Provide the [x, y] coordinate of the cell's center where the given text is located.  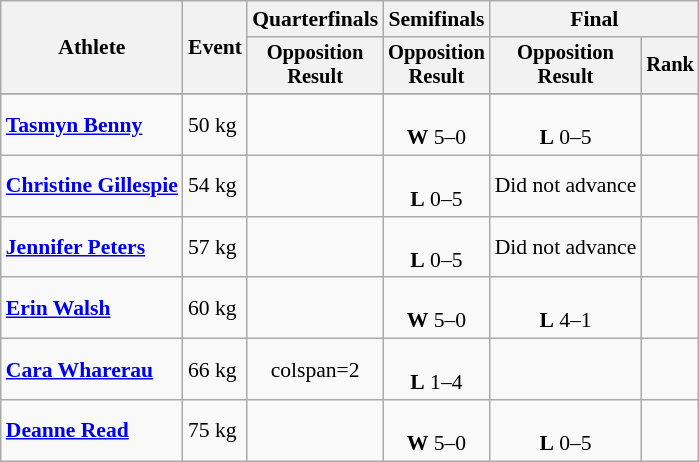
Cara Wharerau [92, 370]
Christine Gillespie [92, 186]
Jennifer Peters [92, 248]
Rank [670, 66]
50 kg [215, 124]
L 1–4 [436, 370]
60 kg [215, 308]
Semifinals [436, 19]
Athlete [92, 48]
75 kg [215, 430]
Tasmyn Benny [92, 124]
66 kg [215, 370]
Deanne Read [92, 430]
colspan=2 [315, 370]
57 kg [215, 248]
54 kg [215, 186]
Quarterfinals [315, 19]
Final [594, 19]
Event [215, 48]
L 4–1 [566, 308]
Erin Walsh [92, 308]
